For the text-containing cell, return its midpoint in (X, Y) coordinate format. 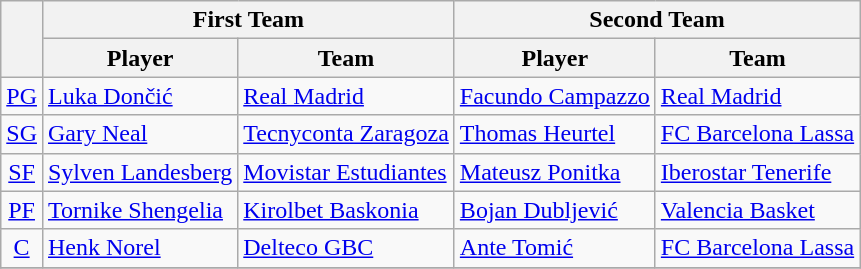
Mateusz Ponitka (554, 172)
Movistar Estudiantes (346, 172)
Valencia Basket (757, 210)
C (22, 248)
Tornike Shengelia (140, 210)
Delteco GBC (346, 248)
Sylven Landesberg (140, 172)
Gary Neal (140, 134)
Kirolbet Baskonia (346, 210)
Second Team (656, 20)
Ante Tomić (554, 248)
Thomas Heurtel (554, 134)
Bojan Dubljević (554, 210)
PF (22, 210)
Henk Norel (140, 248)
SF (22, 172)
First Team (248, 20)
Facundo Campazzo (554, 96)
PG (22, 96)
Tecnyconta Zaragoza (346, 134)
SG (22, 134)
Luka Dončić (140, 96)
Iberostar Tenerife (757, 172)
